Return [x, y] of the center of cell containing provided text 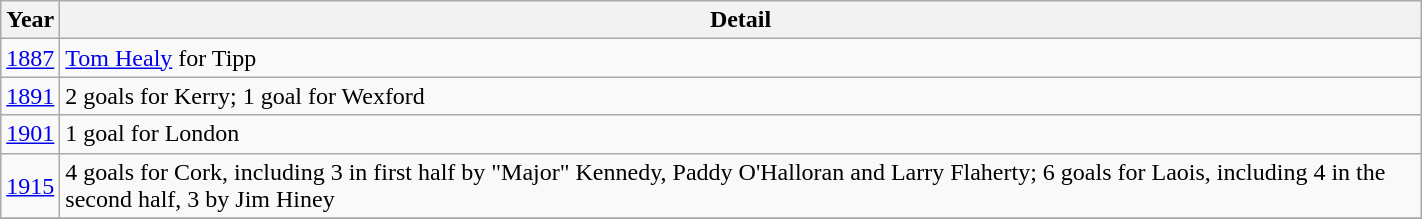
1891 [30, 96]
1887 [30, 58]
Tom Healy for Tipp [740, 58]
Detail [740, 20]
1915 [30, 186]
1 goal for London [740, 134]
2 goals for Kerry; 1 goal for Wexford [740, 96]
Year [30, 20]
1901 [30, 134]
